Detect which cell encompasses the target text, then output its (X, Y) center coordinate. 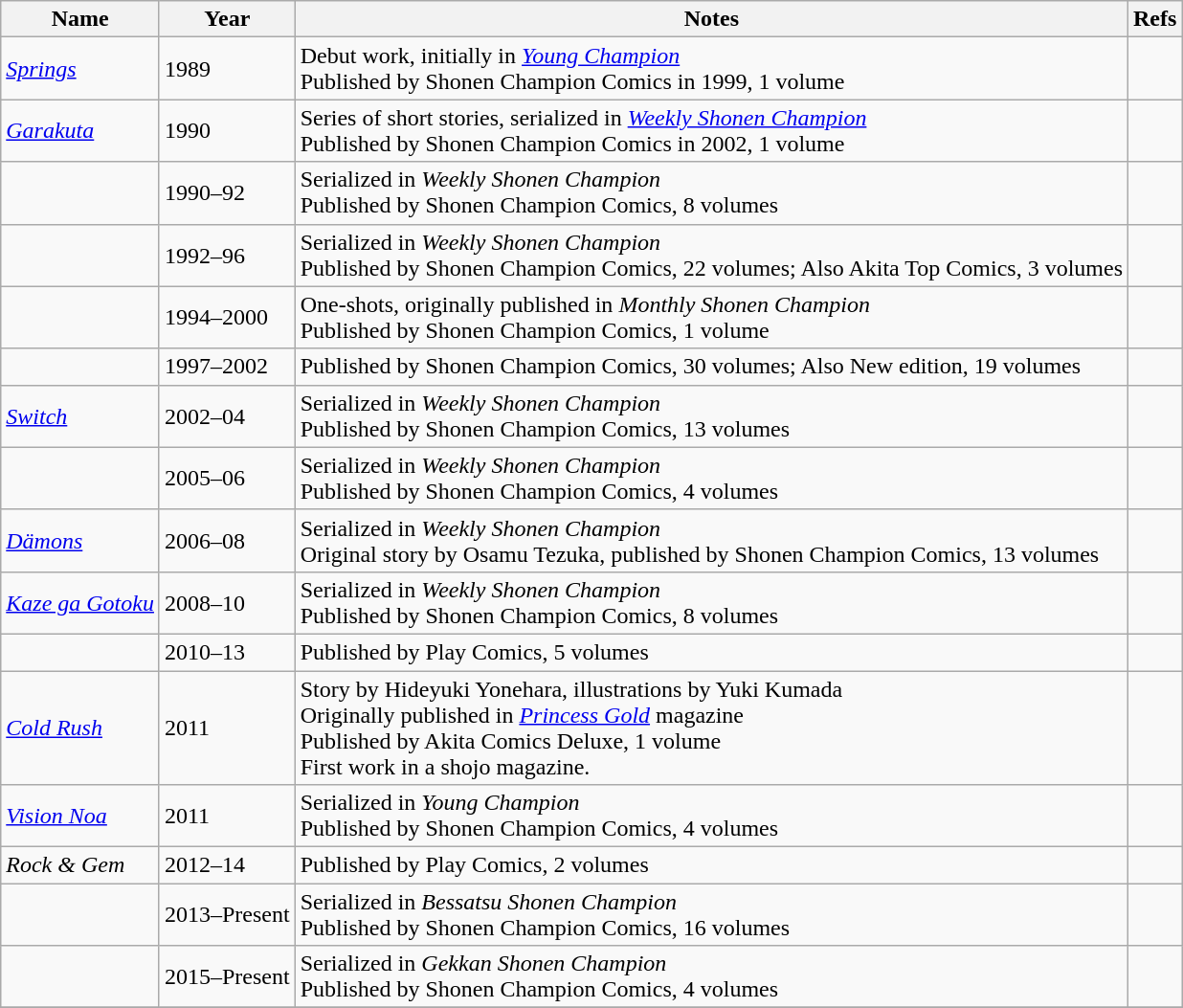
Name (80, 19)
2008–10 (227, 603)
Cold Rush (80, 728)
2015–Present (227, 976)
Debut work, initially in Young ChampionPublished by Shonen Champion Comics in 1999, 1 volume (711, 69)
Serialized in Gekkan Shonen ChampionPublished by Shonen Champion Comics, 4 volumes (711, 976)
Serialized in Bessatsu Shonen ChampionPublished by Shonen Champion Comics, 16 volumes (711, 915)
2010–13 (227, 652)
Serialized in Weekly Shonen ChampionPublished by Shonen Champion Comics, 4 volumes (711, 479)
1990–92 (227, 193)
2002–04 (227, 415)
Garakuta (80, 130)
Serialized in Weekly Shonen ChampionPublished by Shonen Champion Comics, 22 volumes; Also Akita Top Comics, 3 volumes (711, 255)
Dämons (80, 540)
Kaze ga Gotoku (80, 603)
Rock & Gem (80, 865)
Vision Noa (80, 816)
2012–14 (227, 865)
Serialized in Young ChampionPublished by Shonen Champion Comics, 4 volumes (711, 816)
Published by Play Comics, 2 volumes (711, 865)
Series of short stories, serialized in Weekly Shonen ChampionPublished by Shonen Champion Comics in 2002, 1 volume (711, 130)
2005–06 (227, 479)
Refs (1155, 19)
Serialized in Weekly Shonen ChampionPublished by Shonen Champion Comics, 13 volumes (711, 415)
Serialized in Weekly Shonen ChampionOriginal story by Osamu Tezuka, published by Shonen Champion Comics, 13 volumes (711, 540)
Springs (80, 69)
Switch (80, 415)
1992–96 (227, 255)
Notes (711, 19)
1989 (227, 69)
1997–2002 (227, 367)
Year (227, 19)
2013–Present (227, 915)
Published by Play Comics, 5 volumes (711, 652)
1990 (227, 130)
1994–2000 (227, 318)
One-shots, originally published in Monthly Shonen ChampionPublished by Shonen Champion Comics, 1 volume (711, 318)
Published by Shonen Champion Comics, 30 volumes; Also New edition, 19 volumes (711, 367)
2006–08 (227, 540)
